Locate the cell with the specified text and output its [x, y] center coordinate. 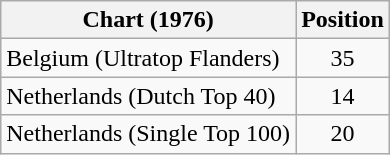
Chart (1976) [148, 20]
Belgium (Ultratop Flanders) [148, 58]
Netherlands (Dutch Top 40) [148, 96]
Position [343, 20]
35 [343, 58]
20 [343, 134]
14 [343, 96]
Netherlands (Single Top 100) [148, 134]
